Return [x, y] of the center of cell containing provided text 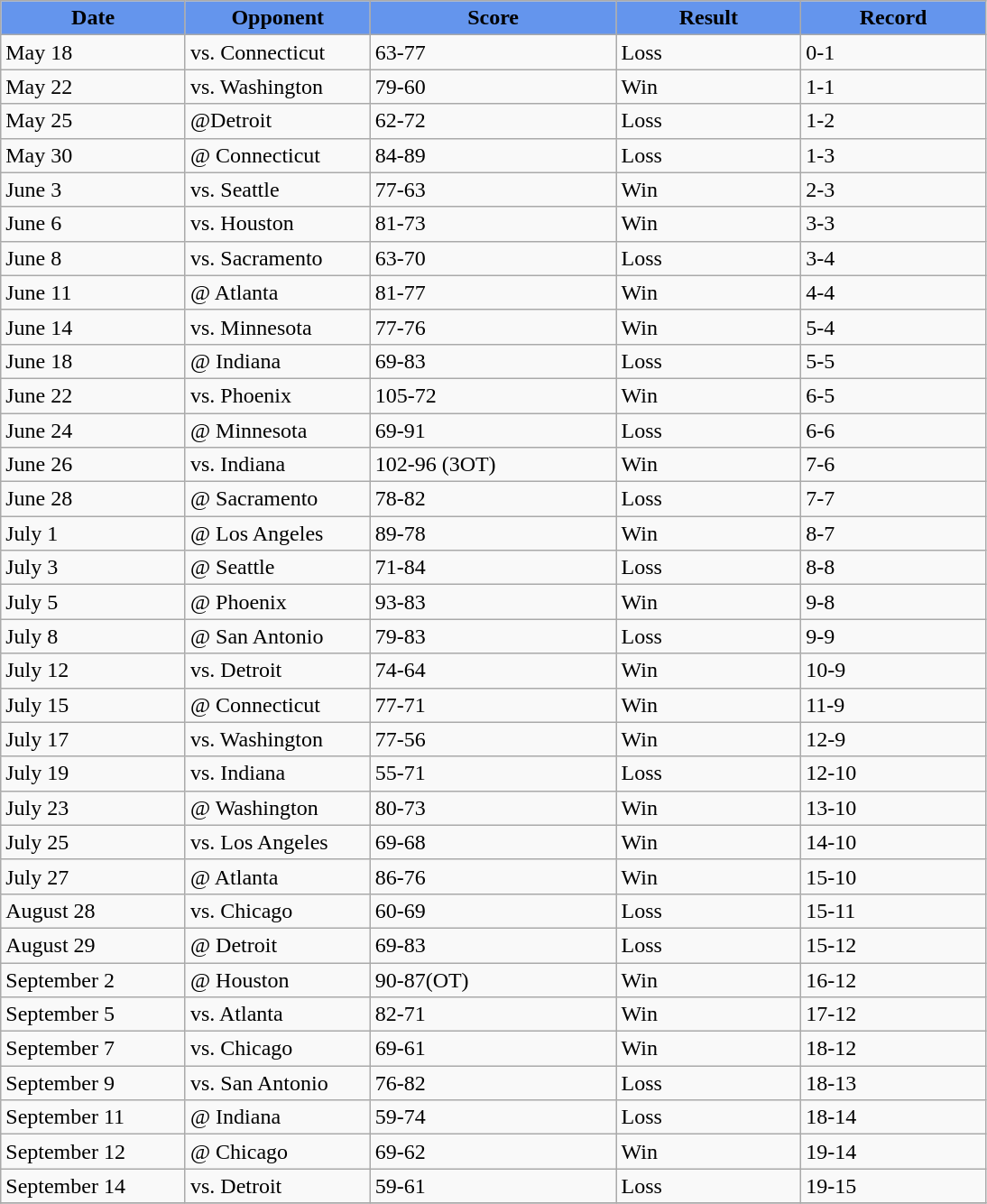
8-7 [893, 533]
vs. Sacramento [278, 258]
September 14 [94, 1186]
15-10 [893, 876]
1-1 [893, 87]
September 7 [94, 1049]
76-82 [493, 1083]
@ Washington [278, 808]
59-74 [493, 1117]
3-4 [893, 258]
89-78 [493, 533]
vs. Atlanta [278, 1014]
105-72 [493, 395]
7-7 [893, 499]
82-71 [493, 1014]
18-12 [893, 1049]
August 28 [94, 911]
77-76 [493, 327]
78-82 [493, 499]
May 18 [94, 52]
@ Houston [278, 979]
90-87(OT) [493, 979]
September 5 [94, 1014]
59-61 [493, 1186]
vs. Phoenix [278, 395]
vs. Seattle [278, 190]
17-12 [893, 1014]
July 3 [94, 568]
71-84 [493, 568]
84-89 [493, 155]
4-4 [893, 292]
June 3 [94, 190]
July 12 [94, 671]
80-73 [493, 808]
13-10 [893, 808]
74-64 [493, 671]
September 11 [94, 1117]
June 24 [94, 431]
12-9 [893, 739]
Opponent [278, 18]
June 14 [94, 327]
86-76 [493, 876]
5-4 [893, 327]
vs. San Antonio [278, 1083]
18-14 [893, 1117]
102-96 (3OT) [493, 465]
10-9 [893, 671]
3-3 [893, 224]
July 19 [94, 773]
8-8 [893, 568]
Score [493, 18]
vs. Minnesota [278, 327]
June 18 [94, 361]
July 8 [94, 636]
15-12 [893, 945]
@ Sacramento [278, 499]
vs. Connecticut [278, 52]
Date [94, 18]
May 22 [94, 87]
63-77 [493, 52]
6-6 [893, 431]
Record [893, 18]
September 9 [94, 1083]
1-2 [893, 121]
@ Minnesota [278, 431]
August 29 [94, 945]
69-68 [493, 842]
18-13 [893, 1083]
7-6 [893, 465]
@ Chicago [278, 1152]
July 23 [94, 808]
June 26 [94, 465]
@ Detroit [278, 945]
14-10 [893, 842]
May 25 [94, 121]
19-15 [893, 1186]
62-72 [493, 121]
June 8 [94, 258]
77-56 [493, 739]
June 6 [94, 224]
@ San Antonio [278, 636]
vs. Houston [278, 224]
19-14 [893, 1152]
0-1 [893, 52]
12-10 [893, 773]
81-73 [493, 224]
77-63 [493, 190]
69-91 [493, 431]
81-77 [493, 292]
15-11 [893, 911]
60-69 [493, 911]
July 5 [94, 602]
69-62 [493, 1152]
2-3 [893, 190]
June 28 [94, 499]
June 22 [94, 395]
6-5 [893, 395]
5-5 [893, 361]
@ Seattle [278, 568]
July 27 [94, 876]
September 2 [94, 979]
1-3 [893, 155]
vs. Los Angeles [278, 842]
16-12 [893, 979]
63-70 [493, 258]
9-8 [893, 602]
55-71 [493, 773]
July 25 [94, 842]
@ Phoenix [278, 602]
77-71 [493, 705]
September 12 [94, 1152]
July 1 [94, 533]
July 15 [94, 705]
@Detroit [278, 121]
Result [709, 18]
11-9 [893, 705]
May 30 [94, 155]
79-83 [493, 636]
June 11 [94, 292]
69-61 [493, 1049]
93-83 [493, 602]
9-9 [893, 636]
79-60 [493, 87]
July 17 [94, 739]
@ Los Angeles [278, 533]
